From the cell containing the given text, extract its center point as [x, y] coordinate. 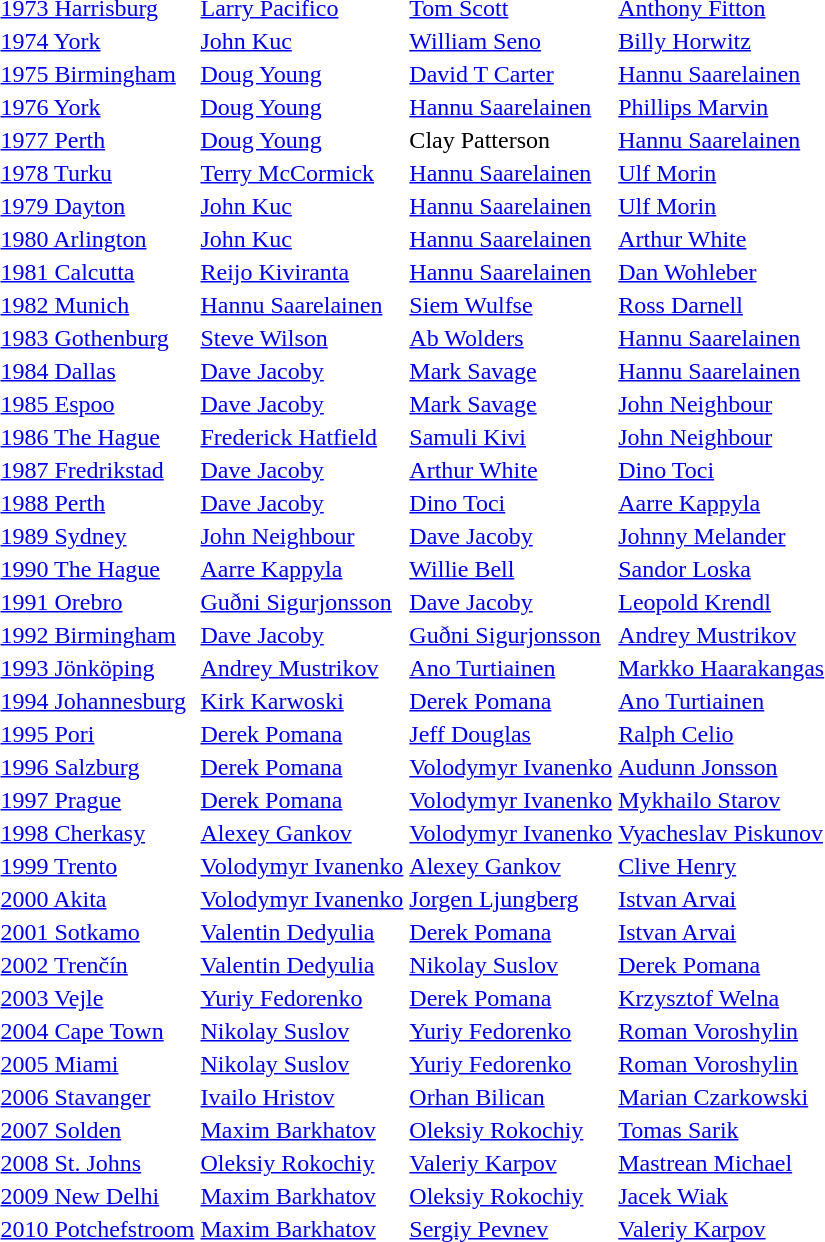
Dino Toci [511, 503]
Andrey Mustrikov [302, 668]
Ano Turtiainen [511, 668]
Ab Wolders [511, 338]
Frederick Hatfield [302, 437]
Jorgen Ljungberg [511, 899]
Kirk Karwoski [302, 701]
Aarre Kappyla [302, 569]
Arthur White [511, 470]
William Seno [511, 41]
Jeff Douglas [511, 734]
Valeriy Karpov [511, 1163]
Terry McCormick [302, 173]
Willie Bell [511, 569]
Samuli Kivi [511, 437]
Steve Wilson [302, 338]
David T Carter [511, 74]
Orhan Bilican [511, 1097]
Clay Patterson [511, 140]
Ivailo Hristov [302, 1097]
Siem Wulfse [511, 305]
Reijo Kiviranta [302, 272]
John Neighbour [302, 536]
